Provide the (x, y) coordinate of the cell's center where the given text is located.  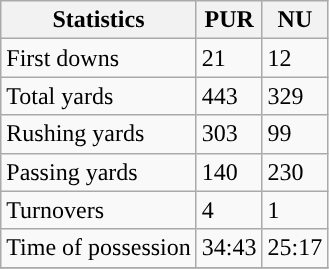
34:43 (229, 248)
Turnovers (99, 210)
303 (229, 134)
Time of possession (99, 248)
Passing yards (99, 172)
First downs (99, 58)
443 (229, 96)
140 (229, 172)
Statistics (99, 20)
1 (295, 210)
Total yards (99, 96)
25:17 (295, 248)
12 (295, 58)
NU (295, 20)
99 (295, 134)
4 (229, 210)
230 (295, 172)
329 (295, 96)
21 (229, 58)
Rushing yards (99, 134)
PUR (229, 20)
